Identify which cell holds the provided text, then report its (X, Y) central coordinate. 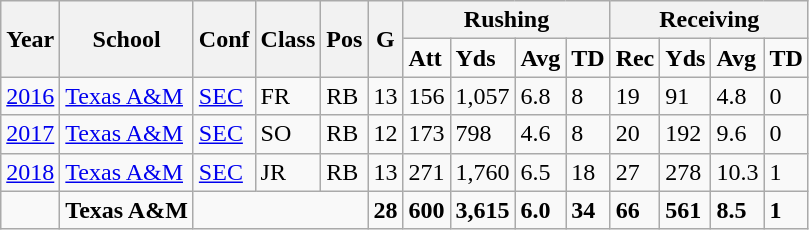
27 (635, 172)
34 (588, 210)
Class (288, 39)
8.5 (738, 210)
2017 (30, 134)
6.8 (540, 96)
Receiving (709, 20)
19 (635, 96)
SO (288, 134)
2016 (30, 96)
1,760 (482, 172)
173 (426, 134)
6.0 (540, 210)
12 (386, 134)
FR (288, 96)
91 (686, 96)
20 (635, 134)
School (127, 39)
4.6 (540, 134)
Att (426, 58)
156 (426, 96)
271 (426, 172)
G (386, 39)
3,615 (482, 210)
798 (482, 134)
6.5 (540, 172)
Rec (635, 58)
10.3 (738, 172)
561 (686, 210)
JR (288, 172)
66 (635, 210)
Rushing (506, 20)
4.8 (738, 96)
28 (386, 210)
18 (588, 172)
9.6 (738, 134)
192 (686, 134)
Conf (224, 39)
2018 (30, 172)
278 (686, 172)
1,057 (482, 96)
600 (426, 210)
Pos (344, 39)
Year (30, 39)
